Search for the cell housing the specified text and yield its [x, y] center coordinate. 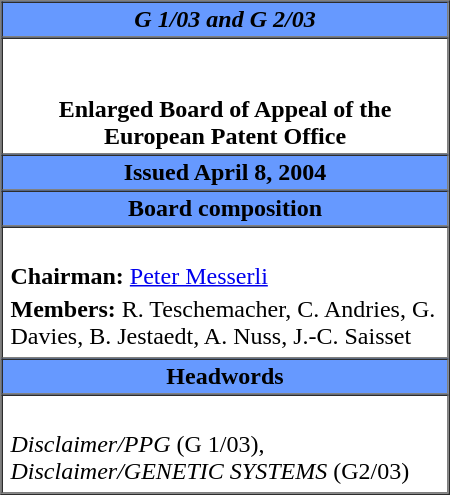
G 1/03 and G 2/03 [226, 20]
Chairman: Peter Messerli Members: R. Teschemacher, C. Andries, G. Davies, B. Jestaedt, A. Nuss, J.-C. Saisset [226, 292]
Chairman: Peter Messerli [225, 276]
Issued April 8, 2004 [226, 172]
Members: R. Teschemacher, C. Andries, G. Davies, B. Jestaedt, A. Nuss, J.-C. Saisset [225, 322]
Enlarged Board of Appeal of the European Patent Office [226, 96]
Board composition [226, 208]
Headwords [226, 376]
